Extract the [X, Y] coordinate from the center of the cell holding the provided text.  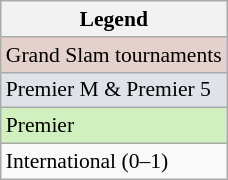
Grand Slam tournaments [114, 55]
Legend [114, 19]
Premier [114, 126]
International (0–1) [114, 162]
Premier M & Premier 5 [114, 90]
